Output the [X, Y] coordinate of the center of the cell containing the given text.  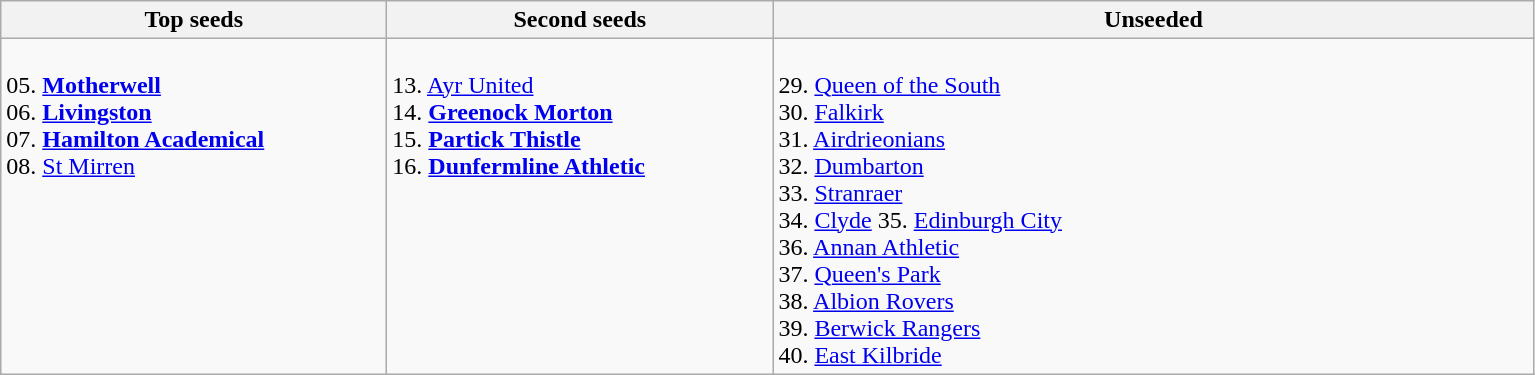
Top seeds [194, 20]
13. Ayr United 14. Greenock Morton 15. Partick Thistle 16. Dunfermline Athletic [580, 206]
Unseeded [1154, 20]
05. Motherwell 06. Livingston 07. Hamilton Academical 08. St Mirren [194, 206]
Second seeds [580, 20]
